Search for the cell housing the specified text and yield its (X, Y) center coordinate. 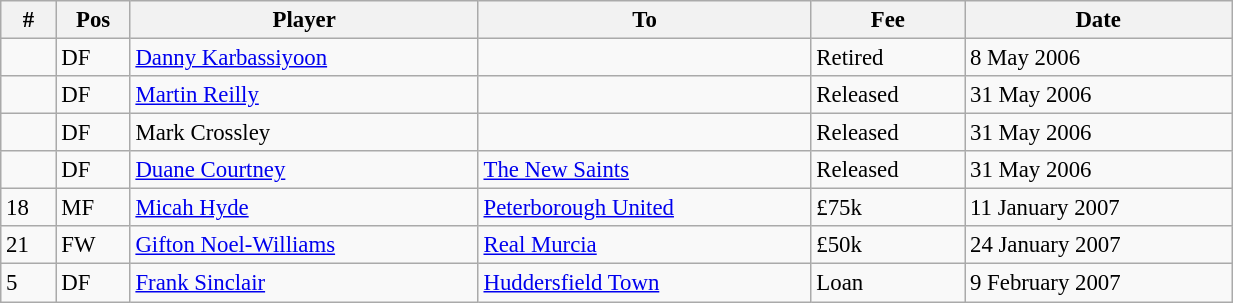
18 (28, 208)
Mark Crossley (304, 133)
5 (28, 283)
Frank Sinclair (304, 283)
£75k (888, 208)
Fee (888, 20)
Duane Courtney (304, 170)
Danny Karbassiyoon (304, 58)
Peterborough United (644, 208)
Player (304, 20)
Real Murcia (644, 245)
9 February 2007 (1098, 283)
Retired (888, 58)
To (644, 20)
Martin Reilly (304, 95)
Gifton Noel-Williams (304, 245)
Loan (888, 283)
Pos (93, 20)
£50k (888, 245)
Huddersfield Town (644, 283)
# (28, 20)
The New Saints (644, 170)
24 January 2007 (1098, 245)
Date (1098, 20)
21 (28, 245)
Micah Hyde (304, 208)
8 May 2006 (1098, 58)
11 January 2007 (1098, 208)
MF (93, 208)
FW (93, 245)
